Extract the (X, Y) coordinate from the center of the cell holding the provided text.  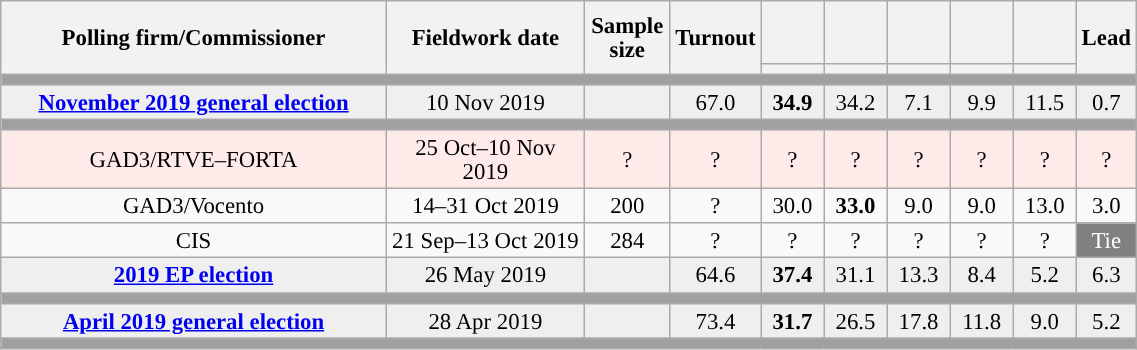
6.3 (1106, 276)
Fieldwork date (485, 38)
14–31 Oct 2019 (485, 206)
17.8 (918, 320)
3.0 (1106, 206)
26.5 (856, 320)
37.4 (792, 276)
November 2019 general election (194, 102)
CIS (194, 242)
73.4 (716, 320)
Lead (1106, 38)
7.1 (918, 102)
64.6 (716, 276)
GAD3/Vocento (194, 206)
GAD3/RTVE–FORTA (194, 160)
8.4 (982, 276)
9.9 (982, 102)
30.0 (792, 206)
April 2019 general election (194, 320)
34.9 (792, 102)
Polling firm/Commissioner (194, 38)
10 Nov 2019 (485, 102)
21 Sep–13 Oct 2019 (485, 242)
34.2 (856, 102)
13.0 (1044, 206)
11.8 (982, 320)
200 (627, 206)
284 (627, 242)
13.3 (918, 276)
28 Apr 2019 (485, 320)
26 May 2019 (485, 276)
33.0 (856, 206)
25 Oct–10 Nov 2019 (485, 160)
Tie (1106, 242)
31.7 (792, 320)
Turnout (716, 38)
Sample size (627, 38)
0.7 (1106, 102)
67.0 (716, 102)
31.1 (856, 276)
2019 EP election (194, 276)
11.5 (1044, 102)
